Detect which cell encompasses the target text, then output its [X, Y] center coordinate. 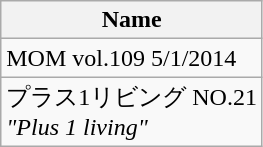
Name [132, 20]
MOM vol.109 5/1/2014 [132, 58]
プラス1リビング NO.21"Plus 1 living" [132, 112]
